Scan for the cell matching the given text and deliver its [x, y] coordinate at center. 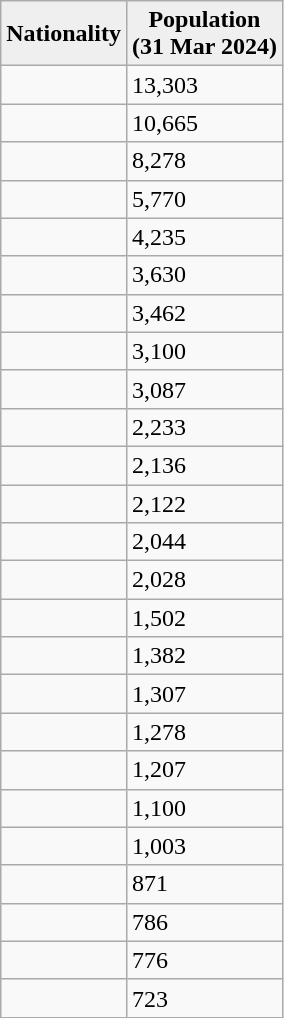
1,100 [204, 808]
4,235 [204, 237]
8,278 [204, 161]
786 [204, 922]
2,122 [204, 503]
Population(31 Mar 2024) [204, 34]
776 [204, 960]
13,303 [204, 85]
723 [204, 998]
5,770 [204, 199]
3,462 [204, 313]
1,003 [204, 846]
1,207 [204, 770]
871 [204, 884]
3,630 [204, 275]
3,100 [204, 351]
1,382 [204, 656]
2,044 [204, 542]
2,136 [204, 465]
1,307 [204, 694]
3,087 [204, 389]
1,278 [204, 732]
1,502 [204, 618]
2,233 [204, 427]
Nationality [64, 34]
10,665 [204, 123]
2,028 [204, 580]
